Pinpoint the cell where the given text exists, returning its (x, y) midpoint coordinate. 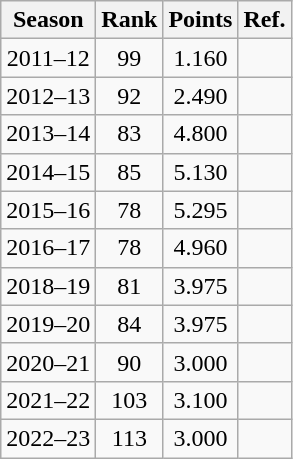
113 (130, 438)
81 (130, 286)
Ref. (264, 20)
5.295 (200, 210)
83 (130, 134)
1.160 (200, 58)
2022–23 (48, 438)
4.800 (200, 134)
2021–22 (48, 400)
2011–12 (48, 58)
2019–20 (48, 324)
2018–19 (48, 286)
99 (130, 58)
90 (130, 362)
2013–14 (48, 134)
84 (130, 324)
2016–17 (48, 248)
2012–13 (48, 96)
4.960 (200, 248)
2.490 (200, 96)
92 (130, 96)
85 (130, 172)
103 (130, 400)
Points (200, 20)
2020–21 (48, 362)
Rank (130, 20)
2014–15 (48, 172)
Season (48, 20)
2015–16 (48, 210)
3.100 (200, 400)
5.130 (200, 172)
